Find where the given text appears and provide that cell's center as (X, Y) coordinate. 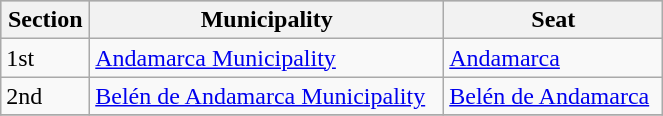
Belén de Andamarca (554, 96)
Belén de Andamarca Municipality (267, 96)
Andamarca Municipality (267, 58)
2nd (46, 96)
Seat (554, 20)
Andamarca (554, 58)
Section (46, 20)
Municipality (267, 20)
1st (46, 58)
